Extract the [X, Y] coordinate from the center of the cell holding the provided text.  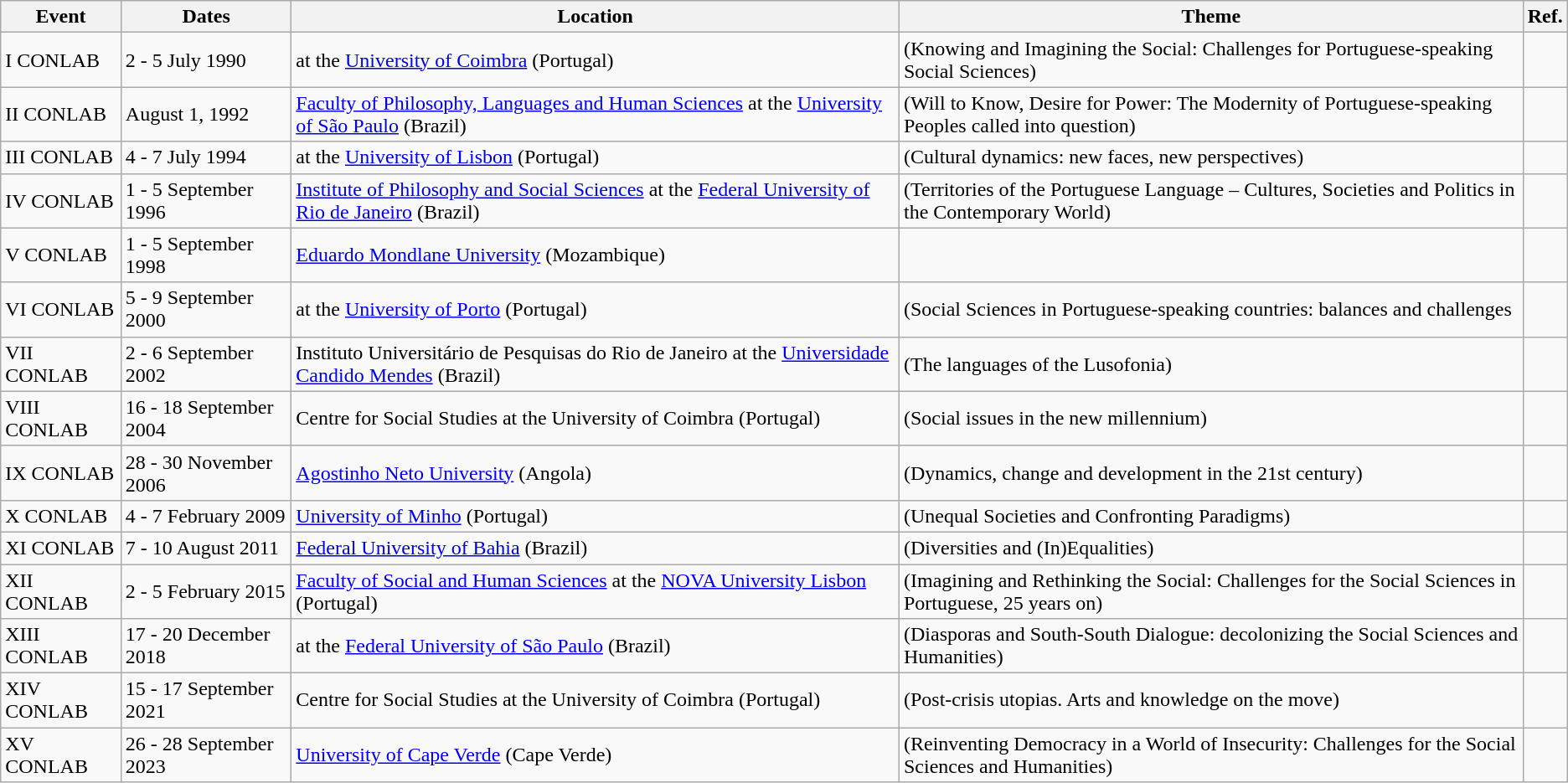
Theme [1211, 17]
2 - 5 July 1990 [206, 60]
Institute of Philosophy and Social Sciences at the Federal University of Rio de Janeiro (Brazil) [596, 201]
2 - 6 September 2002 [206, 363]
(Diversities and (In)Equalities) [1211, 548]
Ref. [1545, 17]
XII CONLAB [61, 591]
Faculty of Social and Human Sciences at the NOVA University Lisbon (Portugal) [596, 591]
II CONLAB [61, 114]
VII CONLAB [61, 363]
University of Cape Verde (Cape Verde) [596, 755]
(Cultural dynamics: new faces, new perspectives) [1211, 157]
4 - 7 July 1994 [206, 157]
15 - 17 September 2021 [206, 700]
4 - 7 February 2009 [206, 516]
I CONLAB [61, 60]
(Territories of the Portuguese Language – Cultures, Societies and Politics in the Contemporary World) [1211, 201]
(Will to Know, Desire for Power: The Modernity of Portuguese-speaking Peoples called into question) [1211, 114]
IV CONLAB [61, 201]
Event [61, 17]
28 - 30 November 2006 [206, 472]
at the University of Porto (Portugal) [596, 310]
(Diasporas and South-South Dialogue: decolonizing the Social Sciences and Humanities) [1211, 646]
Eduardo Mondlane University (Mozambique) [596, 255]
(The languages of the Lusofonia) [1211, 363]
August 1, 1992 [206, 114]
26 - 28 September 2023 [206, 755]
(Dynamics, change and development in the 21st century) [1211, 472]
XIV CONLAB [61, 700]
(Unequal Societies and Confronting Paradigms) [1211, 516]
University of Minho (Portugal) [596, 516]
5 - 9 September 2000 [206, 310]
at the University of Lisbon (Portugal) [596, 157]
1 - 5 September 1998 [206, 255]
XI CONLAB [61, 548]
(Imagining and Rethinking the Social: Challenges for the Social Sciences in Portuguese, 25 years on) [1211, 591]
Dates [206, 17]
(Social issues in the new millennium) [1211, 419]
X CONLAB [61, 516]
1 - 5 September 1996 [206, 201]
VIII CONLAB [61, 419]
XIII CONLAB [61, 646]
Federal University of Bahia (Brazil) [596, 548]
V CONLAB [61, 255]
Instituto Universitário de Pesquisas do Rio de Janeiro at the Universidade Candido Mendes (Brazil) [596, 363]
17 - 20 December 2018 [206, 646]
(Social Sciences in Portuguese-speaking countries: balances and challenges [1211, 310]
Agostinho Neto University (Angola) [596, 472]
VI CONLAB [61, 310]
(Reinventing Democracy in a World of Insecurity: Challenges for the Social Sciences and Humanities) [1211, 755]
at the Federal University of São Paulo (Brazil) [596, 646]
IX CONLAB [61, 472]
(Post-crisis utopias. Arts and knowledge on the move) [1211, 700]
2 - 5 February 2015 [206, 591]
XV CONLAB [61, 755]
16 - 18 September 2004 [206, 419]
at the University of Coimbra (Portugal) [596, 60]
Location [596, 17]
7 - 10 August 2011 [206, 548]
III CONLAB [61, 157]
(Knowing and Imagining the Social: Challenges for Portuguese-speaking Social Sciences) [1211, 60]
Faculty of Philosophy, Languages and Human Sciences at the University of São Paulo (Brazil) [596, 114]
